Search for the cell housing the specified text and yield its (x, y) center coordinate. 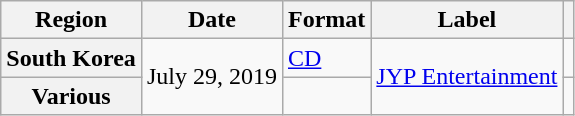
Region (72, 20)
South Korea (72, 58)
CD (326, 58)
Label (467, 20)
Format (326, 20)
July 29, 2019 (212, 77)
Various (72, 96)
JYP Entertainment (467, 77)
Date (212, 20)
